Return the [x, y] coordinate for the center point of the cell that contains the specified text.  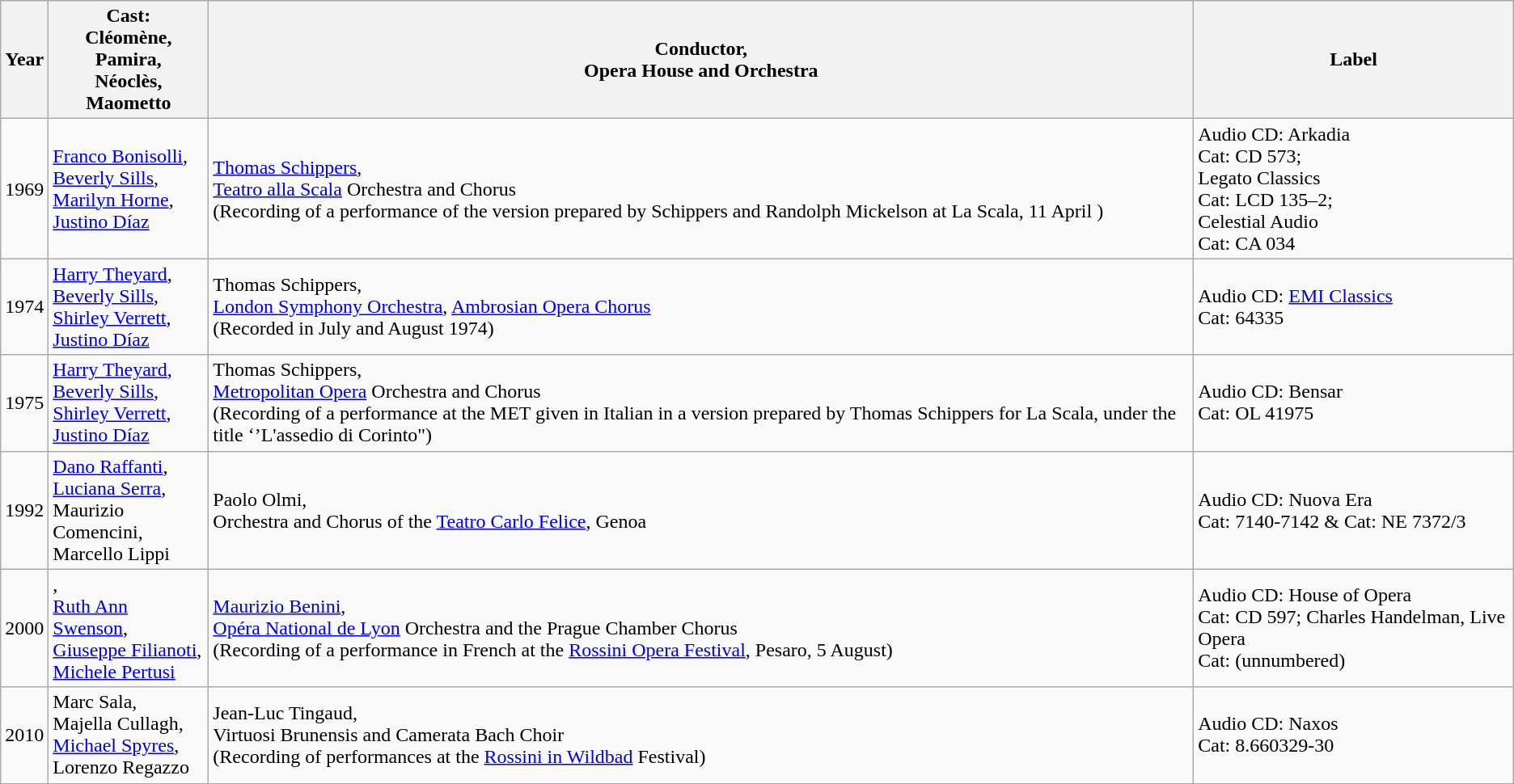
2000 [24, 628]
1975 [24, 403]
Audio CD: Nuova EraCat: 7140-7142 & Cat: NE 7372/3 [1354, 510]
Franco Bonisolli,Beverly Sills,Marilyn Horne,Justino Díaz [129, 189]
2010 [24, 736]
,Ruth Ann Swenson,Giuseppe Filianoti,Michele Pertusi [129, 628]
Cast:Cléomène,Pamira,Néoclès,Maometto [129, 60]
Thomas Schippers,London Symphony Orchestra, Ambrosian Opera Chorus(Recorded in July and August 1974) [701, 307]
1974 [24, 307]
Audio CD: EMI ClassicsCat: 64335 [1354, 307]
Paolo Olmi,Orchestra and Chorus of the Teatro Carlo Felice, Genoa [701, 510]
Audio CD: BensarCat: OL 41975 [1354, 403]
Conductor,Opera House and Orchestra [701, 60]
Marc Sala,Majella Cullagh,Michael Spyres,Lorenzo Regazzo [129, 736]
Audio CD: House of OperaCat: CD 597; Charles Handelman, Live OperaCat: (unnumbered) [1354, 628]
Jean-Luc Tingaud,Virtuosi Brunensis and Camerata Bach Choir(Recording of performances at the Rossini in Wildbad Festival) [701, 736]
Label [1354, 60]
Dano Raffanti,Luciana Serra,Maurizio Comencini,Marcello Lippi [129, 510]
Audio CD: Arkadia Cat: CD 573;Legato ClassicsCat: LCD 135–2;Celestial AudioCat: CA 034 [1354, 189]
Audio CD: NaxosCat: 8.660329-30 [1354, 736]
Year [24, 60]
1969 [24, 189]
1992 [24, 510]
